Output the [X, Y] coordinate of the center of the cell containing the given text.  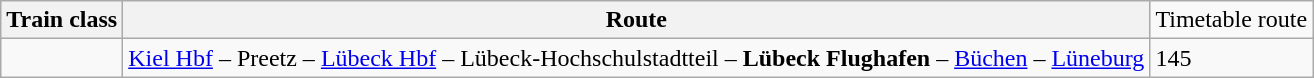
Train class [62, 20]
Timetable route [1232, 20]
Kiel Hbf – Preetz – Lübeck Hbf – Lübeck-Hochschulstadtteil – Lübeck Flughafen – Büchen – Lüneburg [636, 58]
Route [636, 20]
145 [1232, 58]
